Capture the cell that displays the provided text and extract its [X, Y] central coordinate. 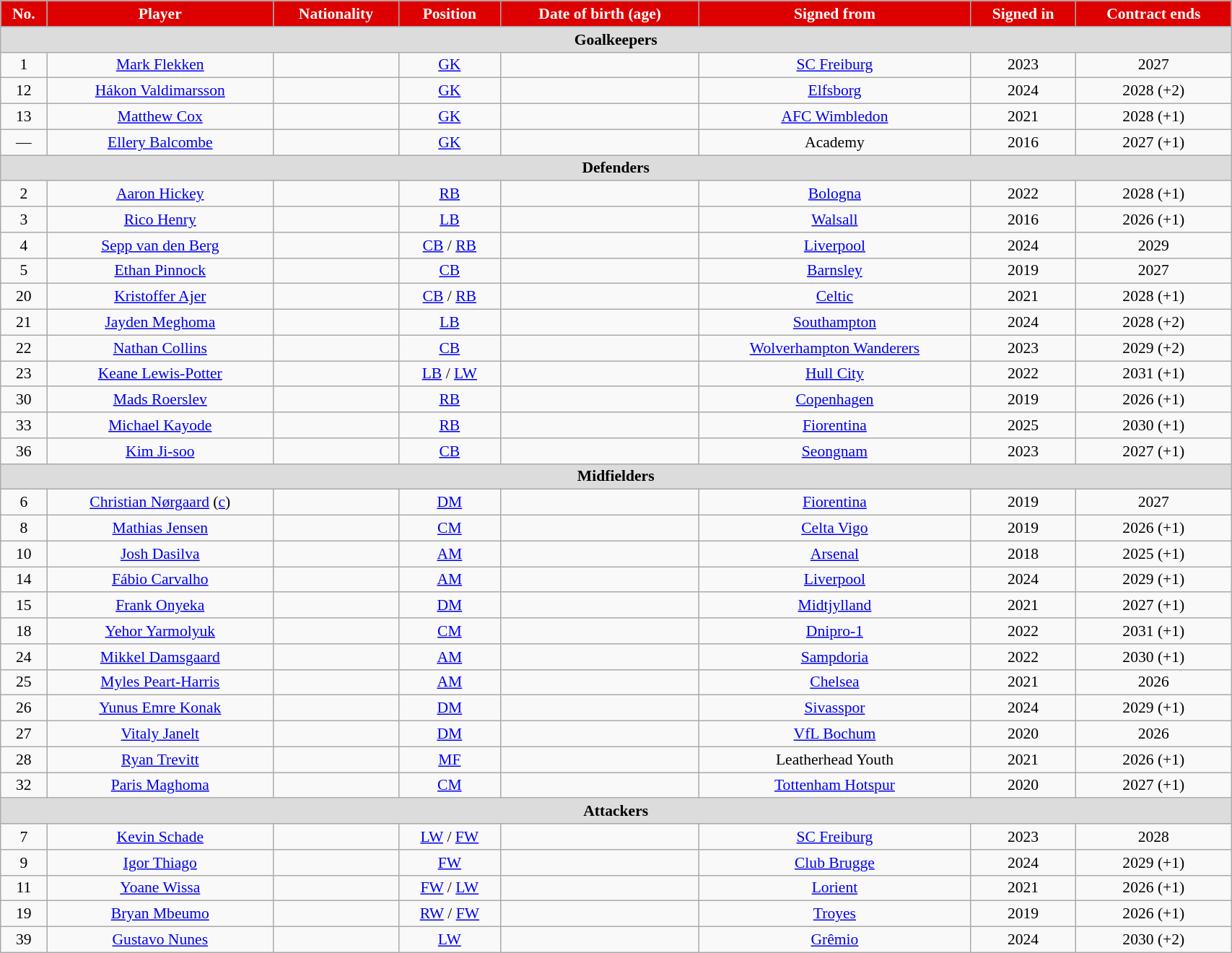
15 [24, 606]
20 [24, 297]
Celta Vigo [835, 528]
Aaron Hickey [160, 194]
28 [24, 760]
Kim Ji-soo [160, 451]
Bryan Mbeumo [160, 914]
Player [160, 14]
Mathias Jensen [160, 528]
Hákon Valdimarsson [160, 91]
VfL Bochum [835, 734]
Sampdoria [835, 657]
Mikkel Damsgaard [160, 657]
Mads Roerslev [160, 400]
Walsall [835, 219]
2025 [1023, 425]
Attackers [616, 811]
Yehor Yarmolyuk [160, 631]
Troyes [835, 914]
Yoane Wissa [160, 888]
30 [24, 400]
5 [24, 271]
Date of birth (age) [600, 14]
2025 (+1) [1153, 554]
Sepp van den Berg [160, 245]
Elfsborg [835, 91]
7 [24, 837]
27 [24, 734]
RW / FW [450, 914]
Michael Kayode [160, 425]
32 [24, 786]
Igor Thiago [160, 863]
Keane Lewis-Potter [160, 374]
33 [24, 425]
Barnsley [835, 271]
9 [24, 863]
26 [24, 708]
Paris Maghoma [160, 786]
39 [24, 940]
LW [450, 940]
Nathan Collins [160, 348]
LB / LW [450, 374]
Yunus Emre Konak [160, 708]
Myles Peart-Harris [160, 682]
Position [450, 14]
Signed from [835, 14]
Tottenham Hotspur [835, 786]
Seongnam [835, 451]
Jayden Meghoma [160, 323]
23 [24, 374]
Ellery Balcombe [160, 142]
12 [24, 91]
Ethan Pinnock [160, 271]
11 [24, 888]
Josh Dasilva [160, 554]
6 [24, 502]
21 [24, 323]
Frank Onyeka [160, 606]
Bologna [835, 194]
Goalkeepers [616, 40]
Matthew Cox [160, 117]
Ryan Trevitt [160, 760]
Fábio Carvalho [160, 580]
2029 (+2) [1153, 348]
Grêmio [835, 940]
No. [24, 14]
2030 (+2) [1153, 940]
Hull City [835, 374]
Nationality [336, 14]
Chelsea [835, 682]
Midtjylland [835, 606]
FW [450, 863]
Midfielders [616, 476]
2018 [1023, 554]
3 [24, 219]
Mark Flekken [160, 65]
Christian Nørgaard (c) [160, 502]
19 [24, 914]
Copenhagen [835, 400]
8 [24, 528]
Vitaly Janelt [160, 734]
Contract ends [1153, 14]
22 [24, 348]
FW / LW [450, 888]
Kevin Schade [160, 837]
LW / FW [450, 837]
Signed in [1023, 14]
25 [24, 682]
24 [24, 657]
1 [24, 65]
2 [24, 194]
Lorient [835, 888]
36 [24, 451]
Southampton [835, 323]
Academy [835, 142]
Club Brugge [835, 863]
Leatherhead Youth [835, 760]
Sivasspor [835, 708]
Celtic [835, 297]
4 [24, 245]
MF [450, 760]
10 [24, 554]
13 [24, 117]
2028 [1153, 837]
Arsenal [835, 554]
Rico Henry [160, 219]
18 [24, 631]
14 [24, 580]
2029 [1153, 245]
Kristoffer Ajer [160, 297]
— [24, 142]
Dnipro-1 [835, 631]
Wolverhampton Wanderers [835, 348]
Defenders [616, 168]
Gustavo Nunes [160, 940]
AFC Wimbledon [835, 117]
